Return the [x, y] coordinate for the center point of the cell that contains the specified text.  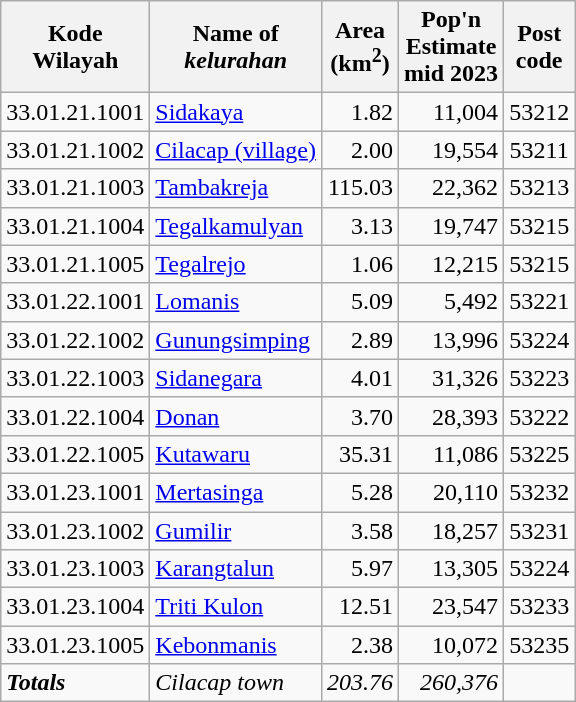
33.01.22.1002 [76, 340]
10,072 [452, 645]
53211 [540, 150]
53233 [540, 607]
53222 [540, 416]
4.01 [360, 378]
35.31 [360, 454]
33.01.21.1005 [76, 264]
KodeWilayah [76, 47]
Tegalkamulyan [236, 226]
Totals [76, 683]
Triti Kulon [236, 607]
33.01.22.1001 [76, 302]
53232 [540, 492]
Name ofkelurahan [236, 47]
260,376 [452, 683]
33.01.22.1003 [76, 378]
53235 [540, 645]
Kebonmanis [236, 645]
3.13 [360, 226]
11,086 [452, 454]
19,554 [452, 150]
33.01.23.1002 [76, 531]
31,326 [452, 378]
Mertasinga [236, 492]
19,747 [452, 226]
Tambakreja [236, 188]
Tegalrejo [236, 264]
11,004 [452, 112]
5.28 [360, 492]
53223 [540, 378]
13,305 [452, 569]
Sidakaya [236, 112]
33.01.23.1001 [76, 492]
3.70 [360, 416]
Cilacap (village) [236, 150]
53231 [540, 531]
Gumilir [236, 531]
12,215 [452, 264]
203.76 [360, 683]
23,547 [452, 607]
1.06 [360, 264]
33.01.21.1004 [76, 226]
1.82 [360, 112]
33.01.23.1004 [76, 607]
33.01.21.1002 [76, 150]
33.01.21.1003 [76, 188]
Sidanegara [236, 378]
33.01.21.1001 [76, 112]
Postcode [540, 47]
2.89 [360, 340]
3.58 [360, 531]
28,393 [452, 416]
13,996 [452, 340]
33.01.22.1005 [76, 454]
53225 [540, 454]
53221 [540, 302]
53213 [540, 188]
5.09 [360, 302]
5.97 [360, 569]
115.03 [360, 188]
22,362 [452, 188]
Kutawaru [236, 454]
Donan [236, 416]
Cilacap town [236, 683]
5,492 [452, 302]
33.01.23.1005 [76, 645]
Lomanis [236, 302]
Pop'n Estimatemid 2023 [452, 47]
2.38 [360, 645]
12.51 [360, 607]
2.00 [360, 150]
18,257 [452, 531]
Gunungsimping [236, 340]
53212 [540, 112]
Karangtalun [236, 569]
Area (km2) [360, 47]
33.01.22.1004 [76, 416]
20,110 [452, 492]
33.01.23.1003 [76, 569]
